Return [x, y] of the center of cell containing provided text 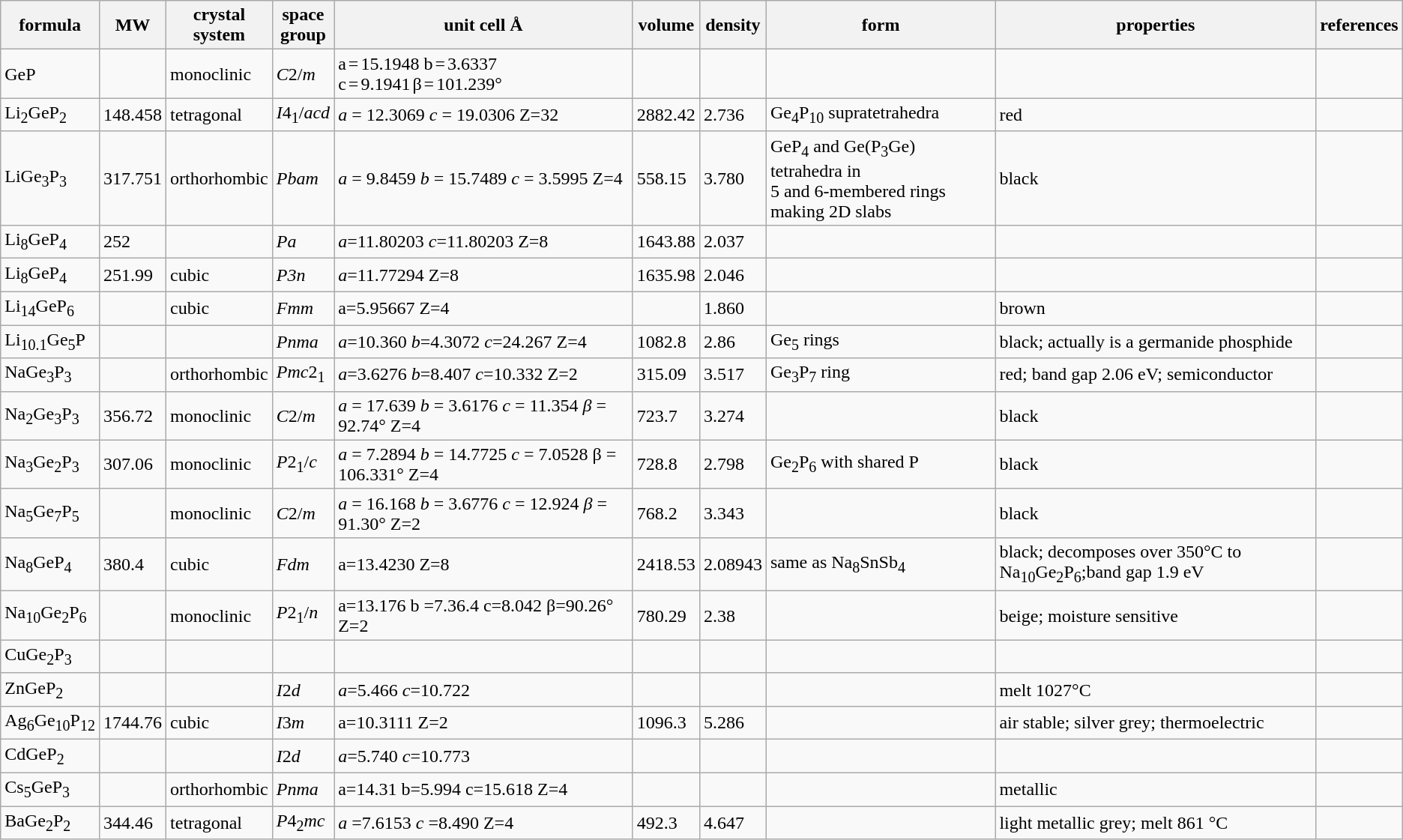
MW [132, 25]
references [1360, 25]
2418.53 [666, 563]
a=11.77294 Z=8 [484, 275]
a=14.31 b=5.994 c=15.618 Z=4 [484, 789]
properties [1156, 25]
380.4 [132, 563]
I3m [303, 723]
Ge2P6 with shared P [880, 465]
a=13.176 b =7.36.4 c=8.042 β=90.26° Z=2 [484, 616]
melt 1027°C [1156, 689]
492.3 [666, 823]
3.780 [733, 178]
2.38 [733, 616]
a = 12.3069 c = 19.0306 Z=32 [484, 115]
density [733, 25]
251.99 [132, 275]
volume [666, 25]
a = 17.639 b = 3.6176 c = 11.354 β = 92.74° Z=4 [484, 415]
crystalsystem [220, 25]
356.72 [132, 415]
black; actually is a germanide phosphide [1156, 342]
a =7.6153 c =8.490 Z=4 [484, 823]
1744.76 [132, 723]
P21/c [303, 465]
2.798 [733, 465]
Pa [303, 242]
NaGe3P3 [50, 375]
4.647 [733, 823]
Li2GeP2 [50, 115]
Cs5GeP3 [50, 789]
LiGe3P3 [50, 178]
Na3Ge2P3 [50, 465]
Na8GeP4 [50, 563]
P21/n [303, 616]
red [1156, 115]
5.286 [733, 723]
black; decomposes over 350°C to Na10Ge2P6;band gap 1.9 eV [1156, 563]
Pbam [303, 178]
Ge4P10 supratetrahedra [880, 115]
a=10.360 b=4.3072 c=24.267 Z=4 [484, 342]
Na10Ge2P6 [50, 616]
Fdm [303, 563]
BaGe2P2 [50, 823]
728.8 [666, 465]
3.274 [733, 415]
558.15 [666, 178]
spacegroup [303, 25]
Fmm [303, 308]
Ge5 rings [880, 342]
unit cell Å [484, 25]
317.751 [132, 178]
a = 9.8459 b = 15.7489 c = 3.5995 Z=4 [484, 178]
Ge3P7 ring [880, 375]
metallic [1156, 789]
a=10.3111 Z=2 [484, 723]
780.29 [666, 616]
Na5Ge7P5 [50, 513]
a = 15.1948 b = 3.6337 c = 9.1941 β = 101.239° [484, 73]
a=5.740 c=10.773 [484, 756]
1082.8 [666, 342]
red; band gap 2.06 eV; semiconductor [1156, 375]
2.037 [733, 242]
GeP [50, 73]
3.343 [733, 513]
Li14GeP6 [50, 308]
1.860 [733, 308]
2882.42 [666, 115]
Ag6Ge10P12 [50, 723]
P3n [303, 275]
beige; moisture sensitive [1156, 616]
Na2Ge3P3 [50, 415]
307.06 [132, 465]
formula [50, 25]
a=5.466 c=10.722 [484, 689]
a = 16.168 b = 3.6776 c = 12.924 β = 91.30° Z=2 [484, 513]
a=5.95667 Z=4 [484, 308]
I41/acd [303, 115]
a=11.80203 c=11.80203 Z=8 [484, 242]
2.046 [733, 275]
CuGe2P3 [50, 656]
air stable; silver grey; thermoelectric [1156, 723]
1096.3 [666, 723]
brown [1156, 308]
723.7 [666, 415]
a=3.6276 b=8.407 c=10.332 Z=2 [484, 375]
1643.88 [666, 242]
2.08943 [733, 563]
315.09 [666, 375]
P42mc [303, 823]
252 [132, 242]
768.2 [666, 513]
1635.98 [666, 275]
a = 7.2894 b = 14.7725 c = 7.0528 β = 106.331° Z=4 [484, 465]
2.736 [733, 115]
Li10.1Ge5P [50, 342]
a=13.4230 Z=8 [484, 563]
CdGeP2 [50, 756]
148.458 [132, 115]
3.517 [733, 375]
same as Na8SnSb4 [880, 563]
ZnGeP2 [50, 689]
light metallic grey; melt 861 °C [1156, 823]
344.46 [132, 823]
GeP4 and Ge(P3Ge) tetrahedra in5 and 6-membered rings making 2D slabs [880, 178]
form [880, 25]
2.86 [733, 342]
Pmc21 [303, 375]
